Search for the cell housing the specified text and yield its (X, Y) center coordinate. 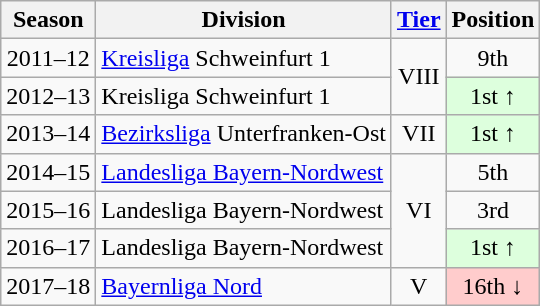
2017–18 (48, 286)
Tier (418, 20)
5th (493, 172)
3rd (493, 210)
VII (418, 134)
9th (493, 58)
Bezirksliga Unterfranken-Ost (244, 134)
Season (48, 20)
16th ↓ (493, 286)
2015–16 (48, 210)
VIII (418, 77)
2011–12 (48, 58)
V (418, 286)
2012–13 (48, 96)
Bayernliga Nord (244, 286)
VI (418, 210)
2016–17 (48, 248)
2014–15 (48, 172)
Division (244, 20)
Position (493, 20)
2013–14 (48, 134)
